Output the [X, Y] coordinate of the center of the cell containing the given text.  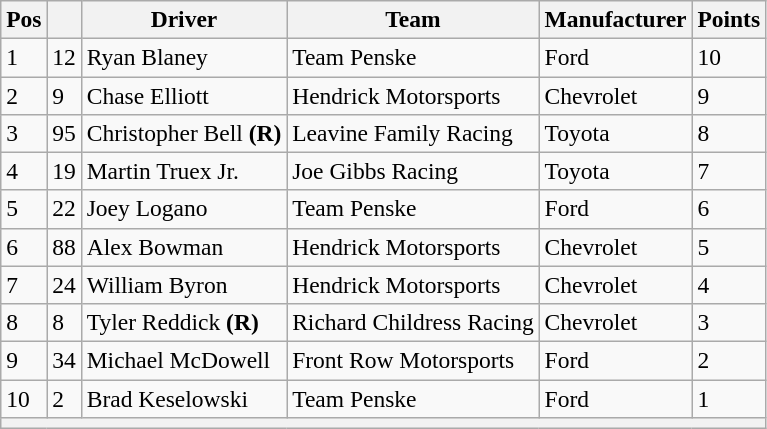
88 [64, 247]
22 [64, 209]
Ryan Blaney [184, 57]
Martin Truex Jr. [184, 171]
Tyler Reddick (R) [184, 322]
95 [64, 133]
Driver [184, 19]
Chase Elliott [184, 95]
Front Row Motorsports [413, 360]
Pos [24, 19]
34 [64, 360]
William Byron [184, 285]
12 [64, 57]
Brad Keselowski [184, 398]
Joey Logano [184, 209]
Leavine Family Racing [413, 133]
19 [64, 171]
Richard Childress Racing [413, 322]
Joe Gibbs Racing [413, 171]
Alex Bowman [184, 247]
Points [729, 19]
Team [413, 19]
24 [64, 285]
Michael McDowell [184, 360]
Manufacturer [616, 19]
Christopher Bell (R) [184, 133]
